Capture the cell that displays the provided text and extract its (x, y) central coordinate. 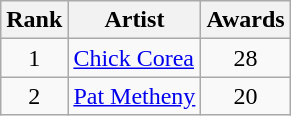
Pat Metheny (134, 96)
Rank (34, 20)
Awards (246, 20)
28 (246, 58)
Artist (134, 20)
1 (34, 58)
2 (34, 96)
20 (246, 96)
Chick Corea (134, 58)
